For the text-containing cell, return its midpoint in (x, y) coordinate format. 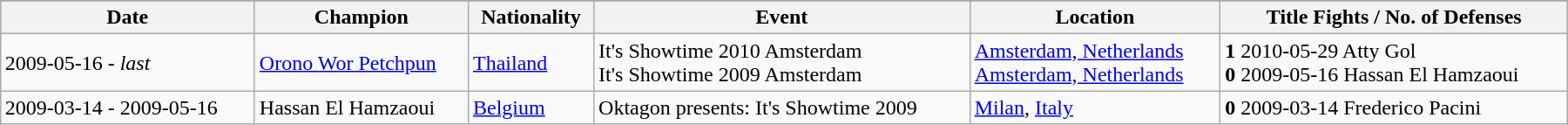
2009-03-14 - 2009-05-16 (127, 108)
Hassan El Hamzaoui (361, 108)
Thailand (531, 63)
2009-05-16 - last (127, 63)
Date (127, 17)
Belgium (531, 108)
Nationality (531, 17)
Title Fights / No. of Defenses (1394, 17)
Champion (361, 17)
Orono Wor Petchpun (361, 63)
Milan, Italy (1095, 108)
Event (782, 17)
Oktagon presents: It's Showtime 2009 (782, 108)
Location (1095, 17)
1 2010-05-29 Atty Gol 0 2009-05-16 Hassan El Hamzaoui (1394, 63)
0 2009-03-14 Frederico Pacini (1394, 108)
It's Showtime 2010 Amsterdam It's Showtime 2009 Amsterdam (782, 63)
Amsterdam, Netherlands Amsterdam, Netherlands (1095, 63)
